From the cell containing the given text, extract its center point as [x, y] coordinate. 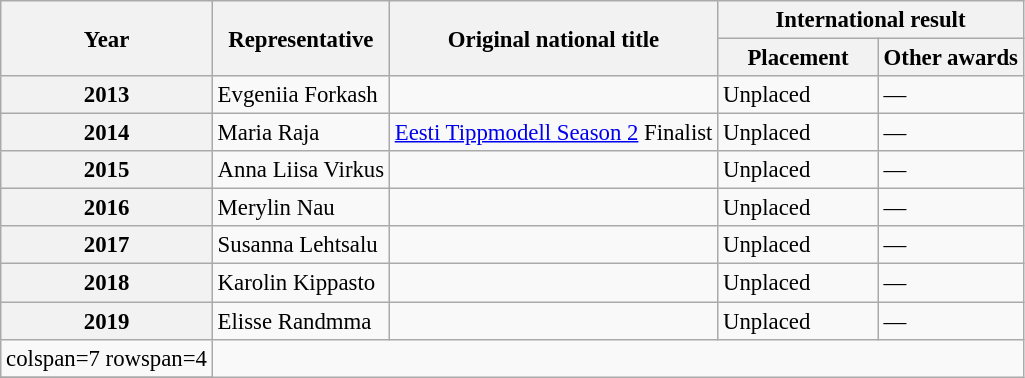
2018 [107, 283]
Elisse Randmma [300, 321]
Eesti Tippmodell Season 2 Finalist [553, 133]
Other awards [950, 58]
Year [107, 38]
Maria Raja [300, 133]
Susanna Lehtsalu [300, 245]
Evgeniia Forkash [300, 95]
International result [871, 20]
2015 [107, 170]
2019 [107, 321]
Representative [300, 38]
2016 [107, 208]
Original national title [553, 38]
Merylin Nau [300, 208]
2017 [107, 245]
Placement [798, 58]
2014 [107, 133]
colspan=7 rowspan=4 [107, 358]
Karolin Kippasto [300, 283]
Anna Liisa Virkus [300, 170]
2013 [107, 95]
